Search for the cell housing the specified text and yield its [X, Y] center coordinate. 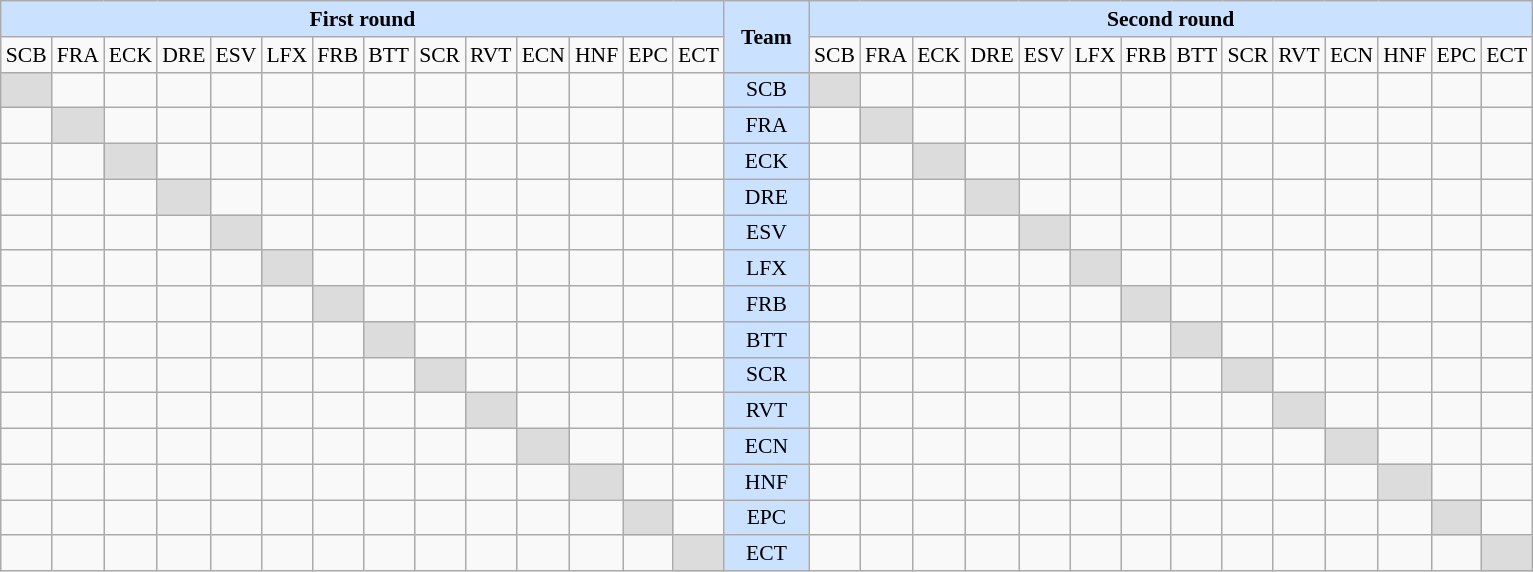
Second round [1170, 19]
First round [362, 19]
Team [766, 36]
